Determine the [x, y] coordinate at the center of the cell enclosing the given text.  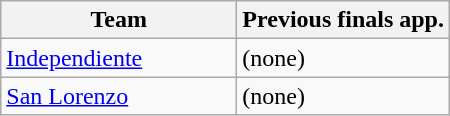
Team [119, 20]
Previous finals app. [344, 20]
Independiente [119, 58]
San Lorenzo [119, 96]
